Provide the [x, y] coordinate of the cell's center where the given text is located.  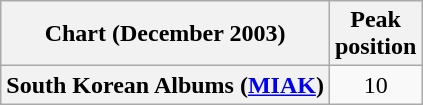
Peakposition [375, 34]
Chart (December 2003) [166, 34]
10 [375, 85]
South Korean Albums (MIAK) [166, 85]
